For the text-containing cell, return its midpoint in (x, y) coordinate format. 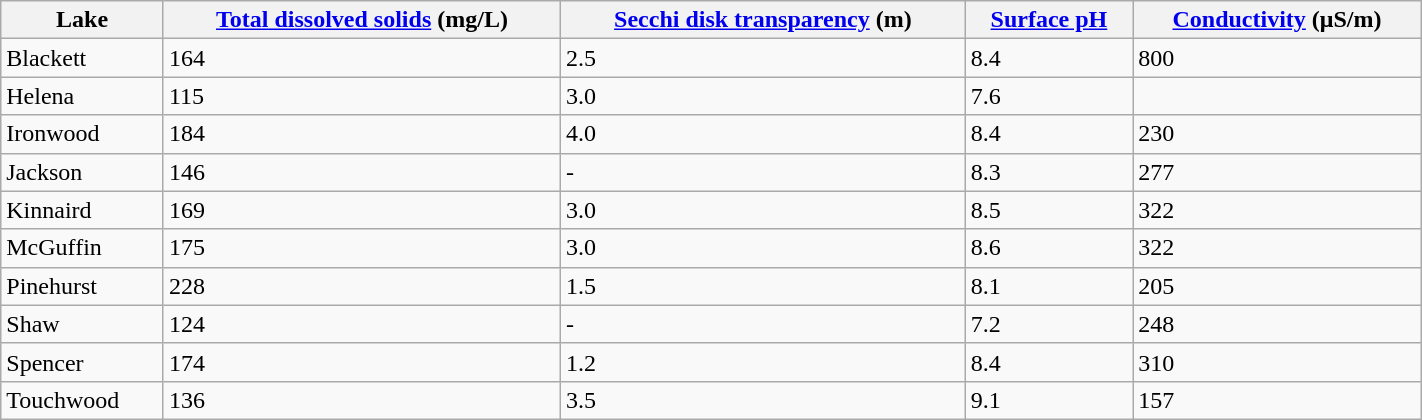
Secchi disk transparency (m) (764, 20)
157 (1278, 400)
Spencer (82, 362)
174 (362, 362)
8.1 (1048, 286)
184 (362, 134)
3.5 (764, 400)
1.5 (764, 286)
248 (1278, 324)
2.5 (764, 58)
McGuffin (82, 248)
800 (1278, 58)
230 (1278, 134)
8.5 (1048, 210)
7.6 (1048, 96)
277 (1278, 172)
Touchwood (82, 400)
8.6 (1048, 248)
1.2 (764, 362)
4.0 (764, 134)
Kinnaird (82, 210)
115 (362, 96)
Shaw (82, 324)
175 (362, 248)
Conductivity (μS/m) (1278, 20)
Blackett (82, 58)
169 (362, 210)
8.3 (1048, 172)
228 (362, 286)
136 (362, 400)
310 (1278, 362)
7.2 (1048, 324)
146 (362, 172)
Helena (82, 96)
9.1 (1048, 400)
Pinehurst (82, 286)
124 (362, 324)
Ironwood (82, 134)
205 (1278, 286)
164 (362, 58)
Surface pH (1048, 20)
Total dissolved solids (mg/L) (362, 20)
Jackson (82, 172)
Lake (82, 20)
